Extract the [X, Y] coordinate from the center of the cell holding the provided text.  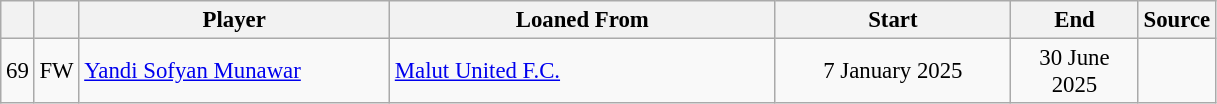
69 [18, 72]
7 January 2025 [893, 72]
Player [234, 20]
Yandi Sofyan Munawar [234, 72]
Source [1176, 20]
FW [56, 72]
End [1075, 20]
Malut United F.C. [582, 72]
30 June 2025 [1075, 72]
Loaned From [582, 20]
Start [893, 20]
